Output the (X, Y) coordinate of the center of the cell containing the given text.  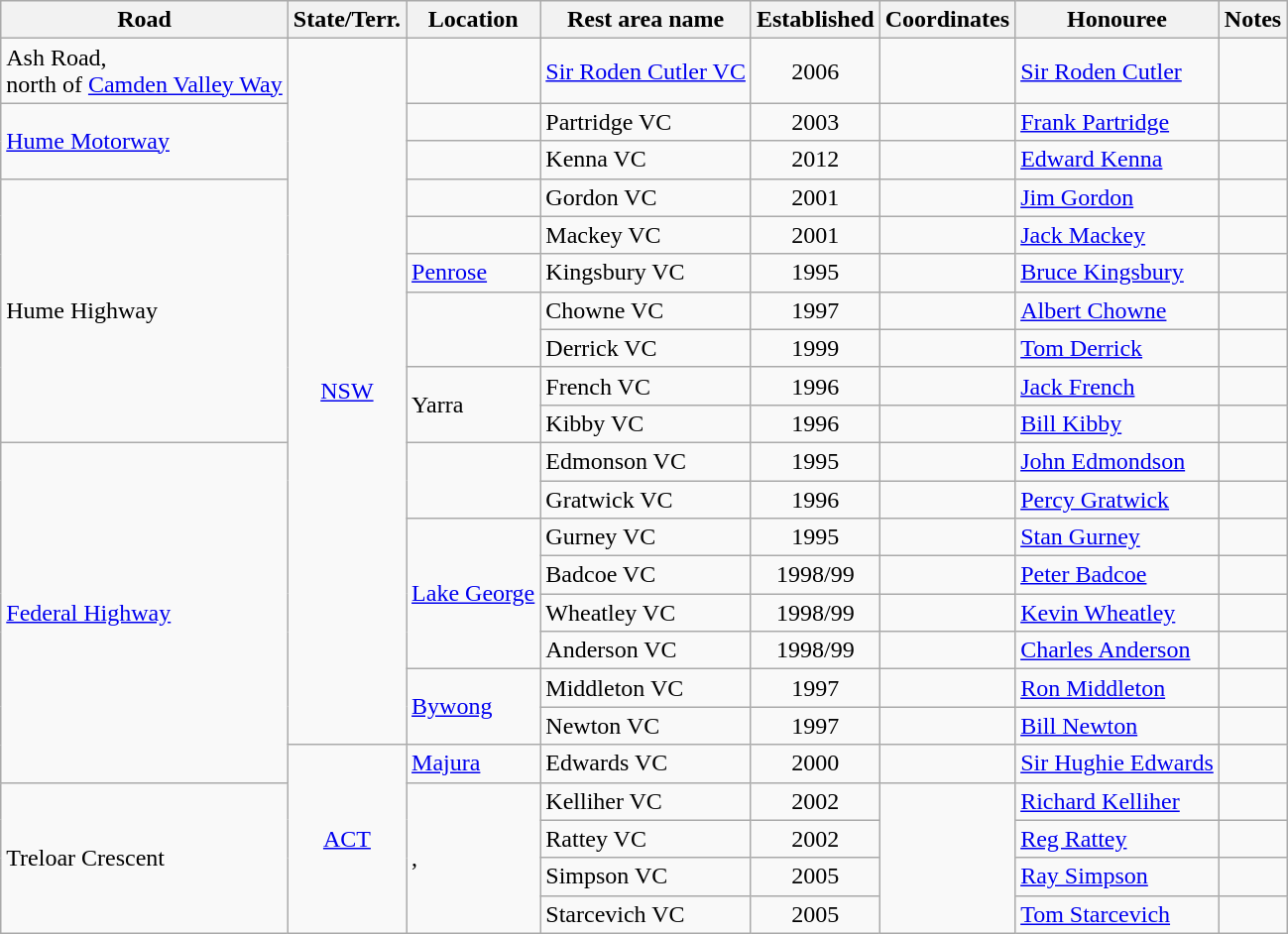
Mackey VC (646, 235)
Gratwick VC (646, 499)
Penrose (474, 273)
Jack Mackey (1117, 235)
Sir Roden Cutler (1117, 71)
Yarra (474, 405)
Kibby VC (646, 423)
Derrick VC (646, 348)
1999 (815, 348)
Edmonson VC (646, 461)
Charles Anderson (1117, 650)
Jim Gordon (1117, 197)
Wheatley VC (646, 613)
Ray Simpson (1117, 876)
Kelliher VC (646, 801)
Reg Rattey (1117, 839)
John Edmondson (1117, 461)
Bruce Kingsbury (1117, 273)
Gurney VC (646, 537)
, (474, 858)
Partridge VC (646, 122)
Edward Kenna (1117, 160)
Percy Gratwick (1117, 499)
Location (474, 20)
Starcevich VC (646, 914)
Coordinates (947, 20)
2006 (815, 71)
Sir Hughie Edwards (1117, 763)
Gordon VC (646, 197)
Kenna VC (646, 160)
2003 (815, 122)
Ash Road,north of Camden Valley Way (145, 71)
2012 (815, 160)
Richard Kelliher (1117, 801)
Anderson VC (646, 650)
Majura (474, 763)
Established (815, 20)
Tom Starcevich (1117, 914)
French VC (646, 386)
Bill Newton (1117, 726)
Badcoe VC (646, 575)
ACT (347, 839)
State/Terr. (347, 20)
Ron Middleton (1117, 688)
Jack French (1117, 386)
Middleton VC (646, 688)
Road (145, 20)
Federal Highway (145, 613)
Kevin Wheatley (1117, 613)
NSW (347, 392)
Bill Kibby (1117, 423)
Hume Highway (145, 310)
Tom Derrick (1117, 348)
Simpson VC (646, 876)
Newton VC (646, 726)
Honouree (1117, 20)
Bywong (474, 707)
Albert Chowne (1117, 310)
Treloar Crescent (145, 858)
Peter Badcoe (1117, 575)
Edwards VC (646, 763)
Rattey VC (646, 839)
Lake George (474, 594)
Stan Gurney (1117, 537)
Rest area name (646, 20)
2000 (815, 763)
Sir Roden Cutler VC (646, 71)
Chowne VC (646, 310)
Hume Motorway (145, 141)
Notes (1252, 20)
Frank Partridge (1117, 122)
Kingsbury VC (646, 273)
